Return the [x, y] coordinate for the center point of the cell that contains the specified text.  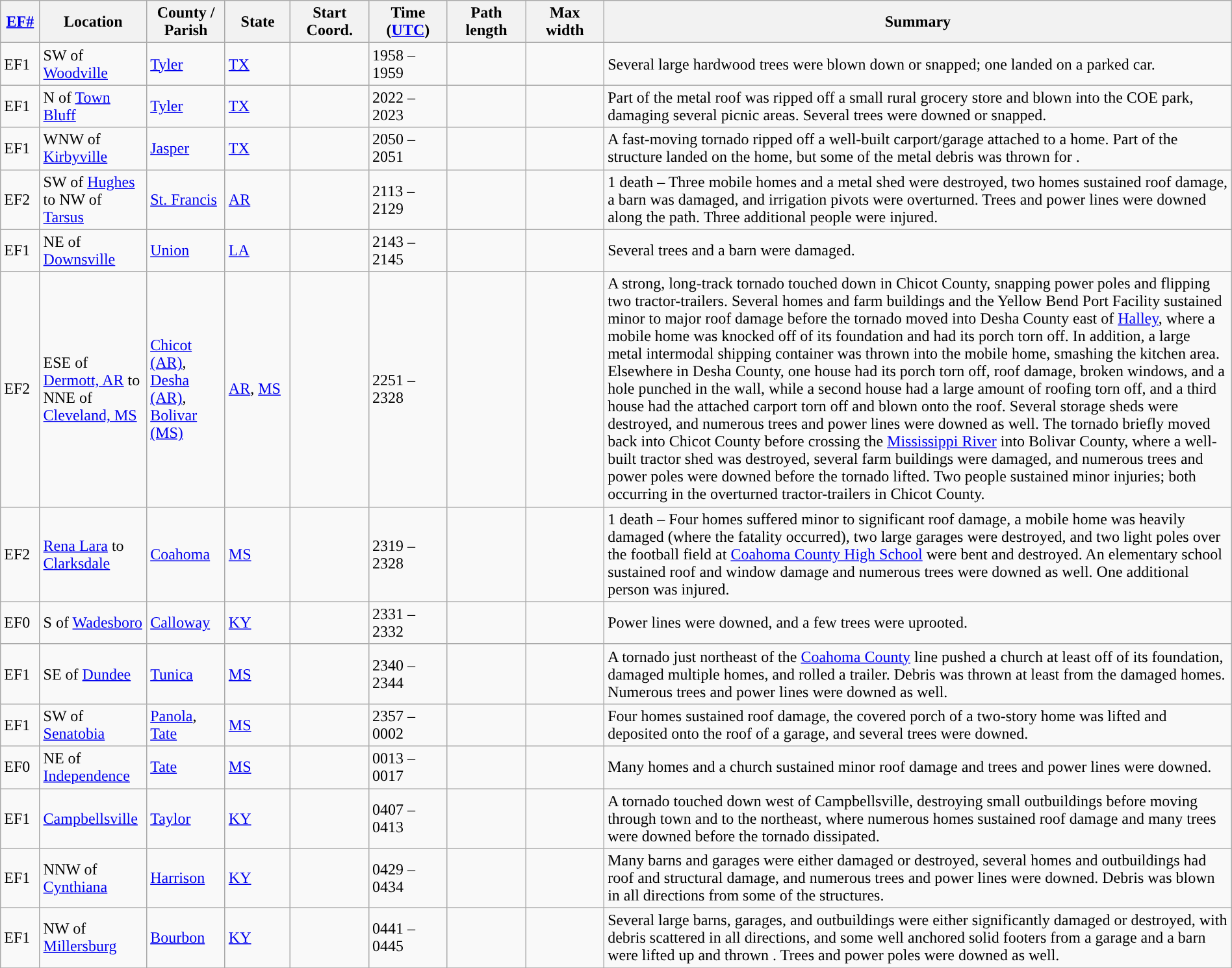
2113 – 2129 [408, 199]
SW of Senatobia [94, 725]
EF# [20, 22]
Taylor [186, 819]
Tunica [186, 674]
Max width [565, 22]
SE of Dundee [94, 674]
2143 – 2145 [408, 251]
NW of Millersburg [94, 938]
AR [257, 199]
Several large hardwood trees were blown down or snapped; one landed on a parked car. [918, 64]
Power lines were downed, and a few trees were uprooted. [918, 622]
Calloway [186, 622]
Panola, Tate [186, 725]
SW of Hughes to NW of Tarsus [94, 199]
WNW of Kirbyville [94, 148]
N of Town Bluff [94, 107]
Several trees and a barn were damaged. [918, 251]
Bourbon [186, 938]
Start Coord. [330, 22]
Union [186, 251]
Coahoma [186, 554]
2357 – 0002 [408, 725]
0441 – 0445 [408, 938]
Path length [486, 22]
Harrison [186, 878]
0429 – 0434 [408, 878]
Chicot (AR), Desha (AR), Bolivar (MS) [186, 389]
County / Parish [186, 22]
St. Francis [186, 199]
NE of Downsville [94, 251]
2251 – 2328 [408, 389]
Campbellsville [94, 819]
Jasper [186, 148]
Location [94, 22]
2022 – 2023 [408, 107]
2340 – 2344 [408, 674]
AR, MS [257, 389]
2331 – 2332 [408, 622]
NE of Independence [94, 767]
State [257, 22]
0407 – 0413 [408, 819]
2319 – 2328 [408, 554]
S of Wadesboro [94, 622]
SW of Woodville [94, 64]
LA [257, 251]
Tate [186, 767]
Rena Lara to Clarksdale [94, 554]
ESE of Dermott, AR to NNE of Cleveland, MS [94, 389]
2050 – 2051 [408, 148]
Time (UTC) [408, 22]
NNW of Cynthiana [94, 878]
Many homes and a church sustained minor roof damage and trees and power lines were downed. [918, 767]
Summary [918, 22]
0013 – 0017 [408, 767]
1958 – 1959 [408, 64]
